Identify which cell holds the provided text, then report its [x, y] central coordinate. 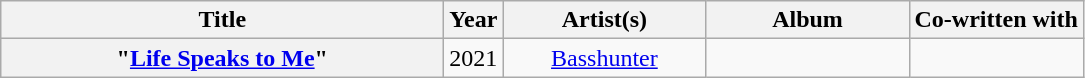
Co-written with [996, 20]
Year [474, 20]
"Life Speaks to Me" [222, 58]
Artist(s) [604, 20]
Title [222, 20]
Basshunter [604, 58]
Album [808, 20]
2021 [474, 58]
